From the cell containing the given text, extract its center point as [x, y] coordinate. 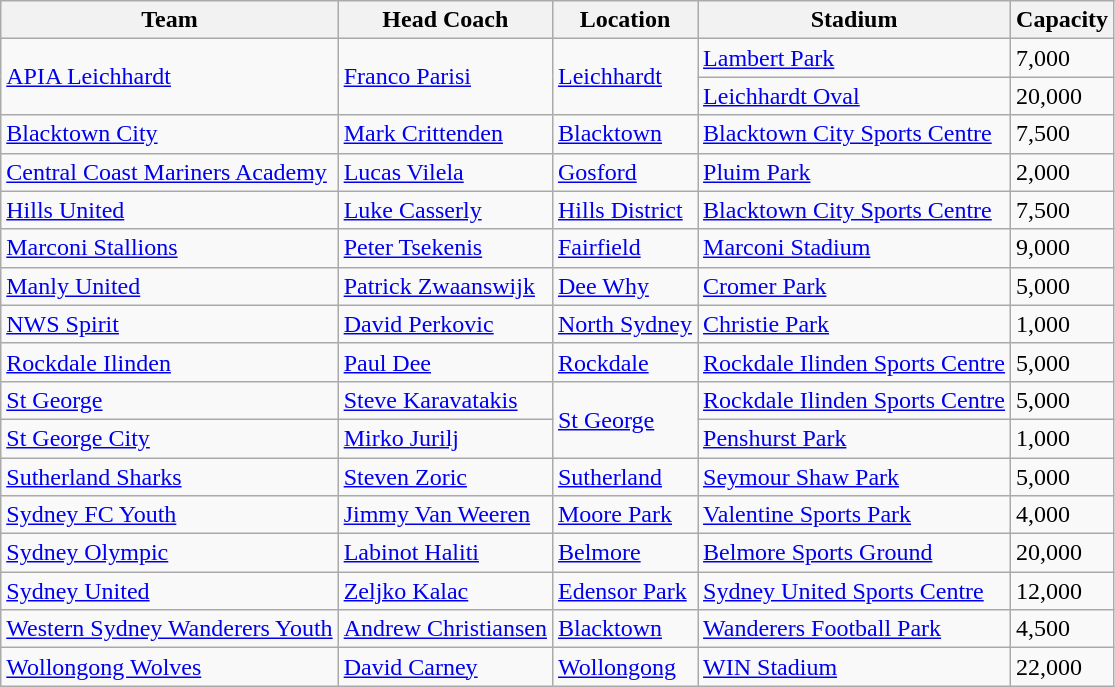
Moore Park [624, 515]
Christie Park [854, 324]
Capacity [1062, 20]
NWS Spirit [170, 324]
Jimmy Van Weeren [445, 515]
Blacktown City [170, 134]
Rockdale [624, 362]
Lucas Vilela [445, 172]
Central Coast Mariners Academy [170, 172]
Team [170, 20]
Seymour Shaw Park [854, 477]
22,000 [1062, 667]
Hills District [624, 210]
Location [624, 20]
7,000 [1062, 58]
David Carney [445, 667]
Steve Karavatakis [445, 400]
9,000 [1062, 248]
Penshurst Park [854, 438]
Head Coach [445, 20]
Sutherland Sharks [170, 477]
Stadium [854, 20]
Leichhardt Oval [854, 96]
Cromer Park [854, 286]
Sydney Olympic [170, 553]
Valentine Sports Park [854, 515]
Sydney FC Youth [170, 515]
Wollongong [624, 667]
2,000 [1062, 172]
4,500 [1062, 629]
APIA Leichhardt [170, 77]
Lambert Park [854, 58]
Western Sydney Wanderers Youth [170, 629]
Edensor Park [624, 591]
Hills United [170, 210]
Sydney United Sports Centre [854, 591]
Dee Why [624, 286]
Paul Dee [445, 362]
Belmore Sports Ground [854, 553]
Zeljko Kalac [445, 591]
Labinot Haliti [445, 553]
4,000 [1062, 515]
Belmore [624, 553]
Wanderers Football Park [854, 629]
Mirko Jurilj [445, 438]
Andrew Christiansen [445, 629]
Steven Zoric [445, 477]
Pluim Park [854, 172]
Wollongong Wolves [170, 667]
Marconi Stadium [854, 248]
Fairfield [624, 248]
12,000 [1062, 591]
David Perkovic [445, 324]
Sutherland [624, 477]
Manly United [170, 286]
Franco Parisi [445, 77]
Rockdale Ilinden [170, 362]
St George City [170, 438]
Leichhardt [624, 77]
Gosford [624, 172]
Mark Crittenden [445, 134]
Peter Tsekenis [445, 248]
Patrick Zwaanswijk [445, 286]
North Sydney [624, 324]
Luke Casserly [445, 210]
Marconi Stallions [170, 248]
Sydney United [170, 591]
WIN Stadium [854, 667]
